Extract the [x, y] coordinate from the center of the cell holding the provided text.  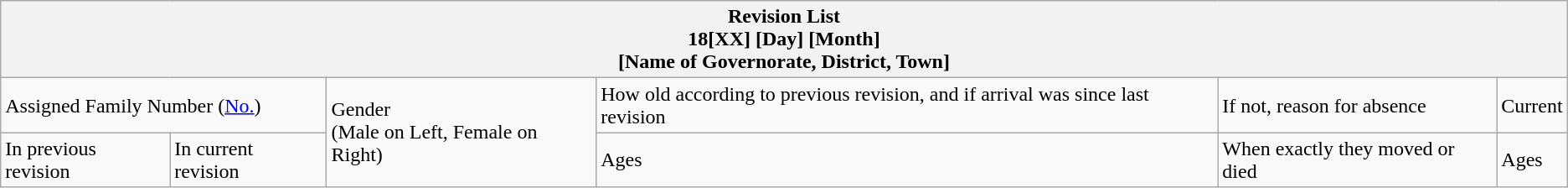
When exactly they moved or died [1357, 159]
Assigned Family Number (No.) [164, 106]
In current revision [248, 159]
Revision List18[XX] [Day] [Month][Name of Governorate, District, Town] [784, 39]
In previous revision [85, 159]
Gender(Male on Left, Female on Right) [462, 133]
How old according to previous revision, and if arrival was since last revision [907, 106]
Current [1532, 106]
If not, reason for absence [1357, 106]
